Output the (x, y) coordinate of the center of the cell containing the given text.  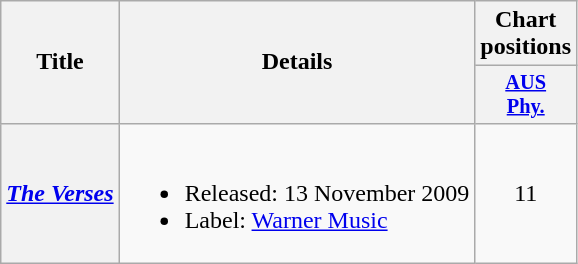
Chart positions (526, 34)
11 (526, 193)
AUSPhy. (526, 95)
Details (297, 62)
Title (60, 62)
The Verses (60, 193)
Released: 13 November 2009Label: Warner Music (297, 193)
